Determine the (X, Y) coordinate at the center of the cell enclosing the given text.  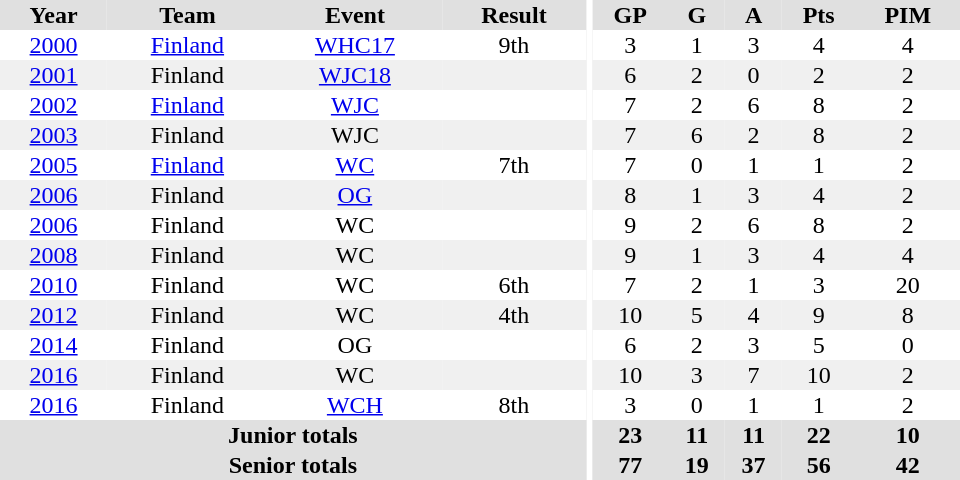
37 (754, 465)
2001 (54, 75)
22 (819, 435)
42 (908, 465)
9th (514, 45)
WJC18 (355, 75)
2000 (54, 45)
56 (819, 465)
2003 (54, 135)
4th (514, 315)
7th (514, 165)
A (754, 15)
Senior totals (293, 465)
Result (514, 15)
2014 (54, 345)
23 (630, 435)
8th (514, 405)
6th (514, 285)
Event (355, 15)
Year (54, 15)
PIM (908, 15)
WCH (355, 405)
G (696, 15)
19 (696, 465)
2012 (54, 315)
2008 (54, 255)
Pts (819, 15)
WHC17 (355, 45)
2005 (54, 165)
77 (630, 465)
2002 (54, 105)
GP (630, 15)
Junior totals (293, 435)
Team (187, 15)
20 (908, 285)
2010 (54, 285)
